Search for the cell housing the specified text and yield its (X, Y) center coordinate. 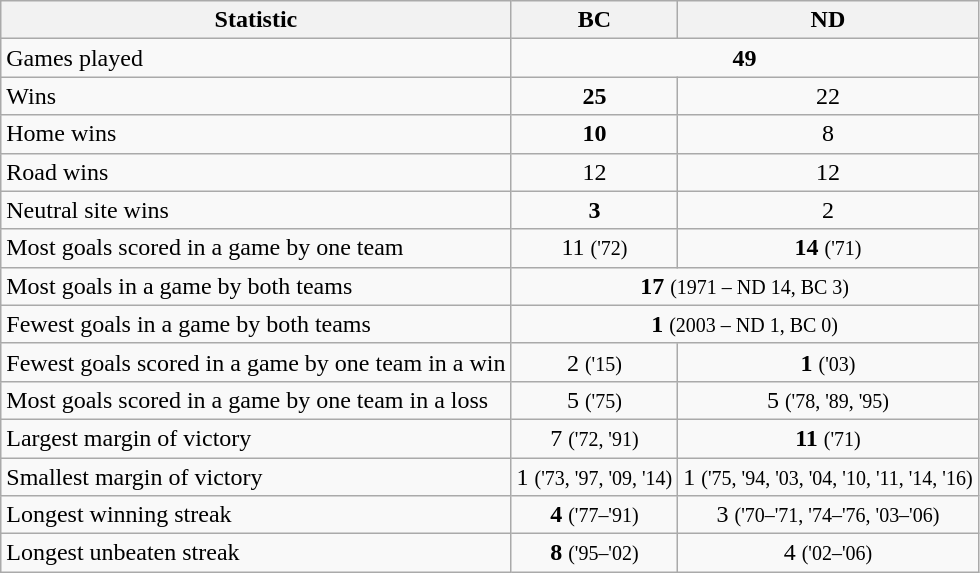
3 (594, 210)
Most goals in a game by both teams (256, 286)
1 (2003 – ND 1, BC 0) (744, 324)
1 ('03) (828, 362)
11 ('72) (594, 248)
Longest winning streak (256, 515)
17 (1971 – ND 14, BC 3) (744, 286)
4 ('77–'91) (594, 515)
Most goals scored in a game by one team in a loss (256, 400)
Games played (256, 58)
5 ('75) (594, 400)
BC (594, 20)
5 ('78, '89, '95) (828, 400)
10 (594, 134)
3 ('70–'71, '74–'76, '03–'06) (828, 515)
Home wins (256, 134)
1 ('73, '97, '09, '14) (594, 477)
Largest margin of victory (256, 438)
Fewest goals in a game by both teams (256, 324)
7 ('72, '91) (594, 438)
Wins (256, 96)
Statistic (256, 20)
Smallest margin of victory (256, 477)
Neutral site wins (256, 210)
49 (744, 58)
Road wins (256, 172)
11 ('71) (828, 438)
ND (828, 20)
Fewest goals scored in a game by one team in a win (256, 362)
22 (828, 96)
25 (594, 96)
Longest unbeaten streak (256, 553)
2 (828, 210)
2 ('15) (594, 362)
Most goals scored in a game by one team (256, 248)
14 ('71) (828, 248)
4 ('02–'06) (828, 553)
1 ('75, '94, '03, '04, '10, '11, '14, '16) (828, 477)
8 (828, 134)
8 ('95–'02) (594, 553)
